From the cell containing the given text, extract its center point as [x, y] coordinate. 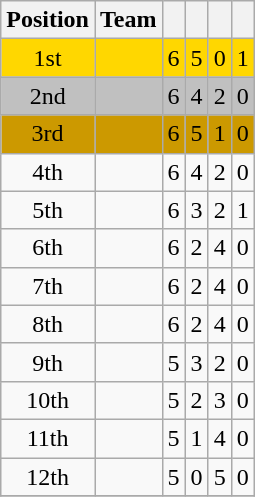
4th [48, 172]
11th [48, 438]
3rd [48, 134]
2nd [48, 96]
9th [48, 362]
12th [48, 477]
10th [48, 400]
Team [128, 20]
6th [48, 248]
Position [48, 20]
7th [48, 286]
1st [48, 58]
5th [48, 210]
8th [48, 324]
